For the text-containing cell, return its midpoint in [x, y] coordinate format. 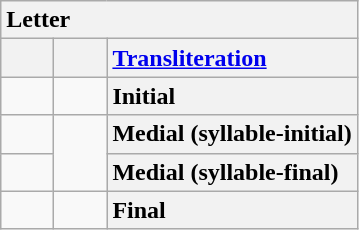
Final [232, 210]
Transliteration [232, 58]
Initial [232, 96]
Letter [180, 20]
Medial (syllable-final) [232, 172]
Medial (syllable-initial) [232, 134]
